Return [X, Y] of the center of cell containing provided text 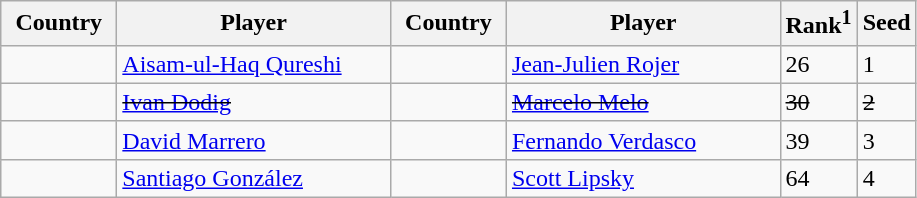
2 [886, 102]
30 [818, 102]
Ivan Dodig [254, 102]
64 [818, 178]
26 [818, 64]
4 [886, 178]
Scott Lipsky [643, 178]
Fernando Verdasco [643, 140]
Jean-Julien Rojer [643, 64]
Santiago González [254, 178]
Seed [886, 24]
39 [818, 140]
David Marrero [254, 140]
Rank1 [818, 24]
3 [886, 140]
1 [886, 64]
Aisam-ul-Haq Qureshi [254, 64]
Marcelo Melo [643, 102]
